Return the (x, y) coordinate for the center point of the cell that contains the specified text.  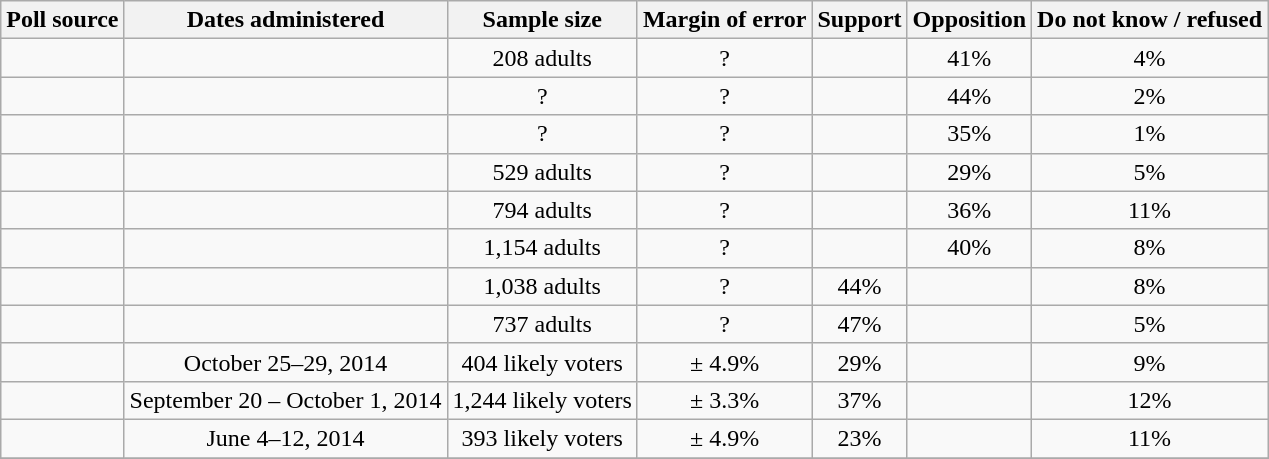
Margin of error (724, 20)
Dates administered (286, 20)
12% (1150, 400)
35% (969, 134)
404 likely voters (542, 362)
4% (1150, 58)
37% (860, 400)
1% (1150, 134)
June 4–12, 2014 (286, 438)
Do not know / refused (1150, 20)
41% (969, 58)
9% (1150, 362)
1,154 adults (542, 248)
1,038 adults (542, 286)
Opposition (969, 20)
Support (860, 20)
737 adults (542, 324)
23% (860, 438)
September 20 – October 1, 2014 (286, 400)
36% (969, 210)
Sample size (542, 20)
October 25–29, 2014 (286, 362)
47% (860, 324)
393 likely voters (542, 438)
529 adults (542, 172)
± 3.3% (724, 400)
1,244 likely voters (542, 400)
2% (1150, 96)
794 adults (542, 210)
208 adults (542, 58)
Poll source (62, 20)
40% (969, 248)
